Identify which cell holds the provided text, then report its [X, Y] central coordinate. 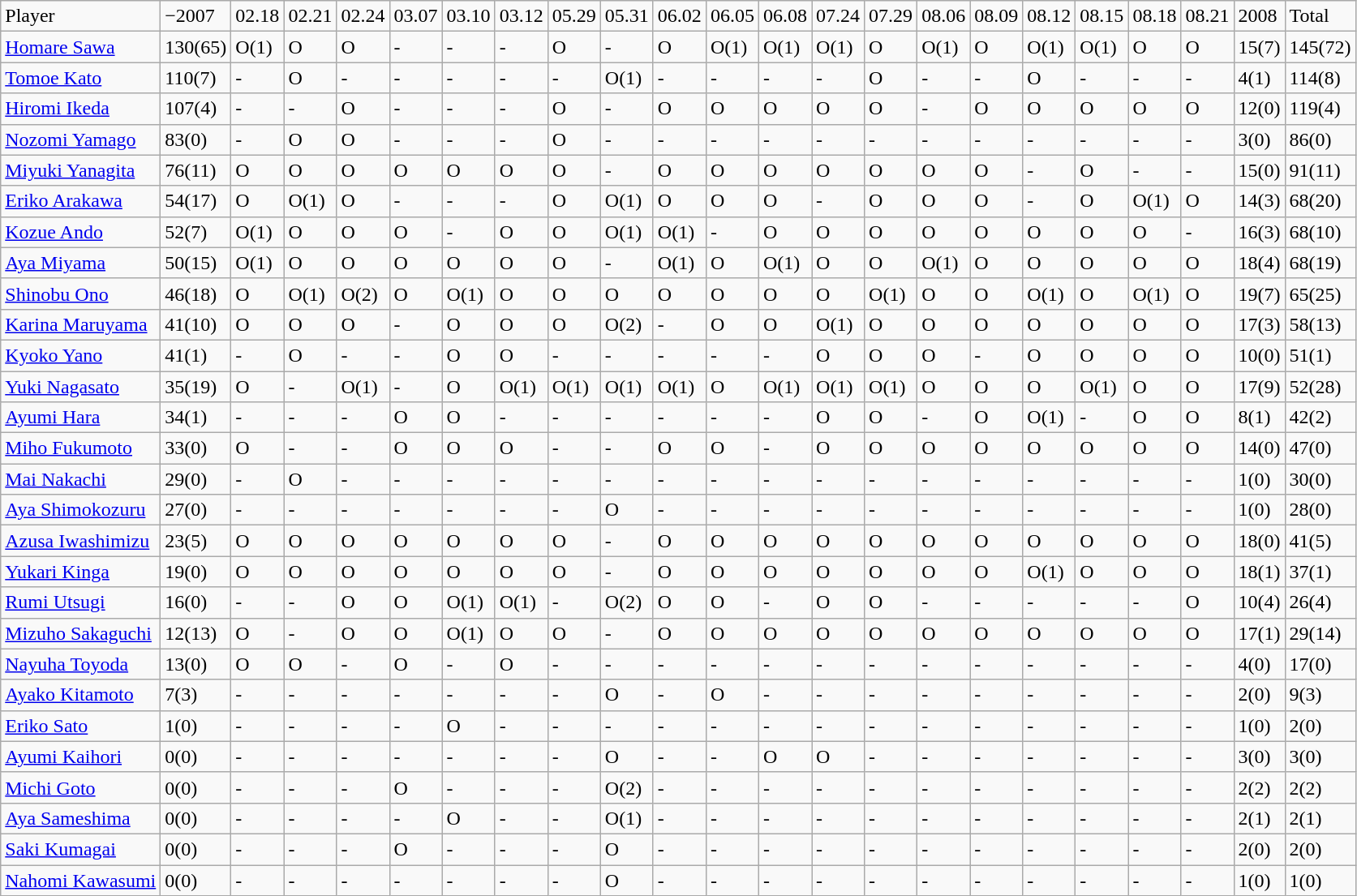
68(10) [1320, 232]
4(1) [1259, 78]
05.31 [626, 16]
Yuki Nagasato [81, 387]
05.29 [574, 16]
07.24 [839, 16]
41(5) [1320, 541]
03.10 [469, 16]
Total [1320, 16]
06.08 [785, 16]
2008 [1259, 16]
12(13) [196, 633]
86(0) [1320, 139]
08.06 [944, 16]
02.18 [258, 16]
14(0) [1259, 448]
17(0) [1320, 664]
76(11) [196, 170]
Ayako Kitamoto [81, 695]
Aya Sameshima [81, 818]
Nayuha Toyoda [81, 664]
Ayumi Kaihori [81, 757]
42(2) [1320, 418]
83(0) [196, 139]
91(11) [1320, 170]
Eriko Arakawa [81, 201]
Tomoe Kato [81, 78]
Mizuho Sakaguchi [81, 633]
41(10) [196, 324]
Yukari Kinga [81, 572]
03.07 [415, 16]
12(0) [1259, 109]
19(0) [196, 572]
68(19) [1320, 263]
26(4) [1320, 602]
19(7) [1259, 294]
Aya Shimokozuru [81, 510]
Karina Maruyama [81, 324]
107(4) [196, 109]
13(0) [196, 664]
−2007 [196, 16]
28(0) [1320, 510]
07.29 [891, 16]
18(0) [1259, 541]
03.12 [521, 16]
Aya Miyama [81, 263]
10(4) [1259, 602]
29(0) [196, 479]
Kozue Ando [81, 232]
02.21 [310, 16]
08.12 [1050, 16]
17(9) [1259, 387]
10(0) [1259, 355]
Miyuki Yanagita [81, 170]
29(14) [1320, 633]
18(4) [1259, 263]
68(20) [1320, 201]
4(0) [1259, 664]
27(0) [196, 510]
47(0) [1320, 448]
16(3) [1259, 232]
50(15) [196, 263]
46(18) [196, 294]
51(1) [1320, 355]
114(8) [1320, 78]
08.21 [1207, 16]
08.09 [996, 16]
33(0) [196, 448]
7(3) [196, 695]
Kyoko Yano [81, 355]
Miho Fukumoto [81, 448]
16(0) [196, 602]
130(65) [196, 47]
06.05 [732, 16]
52(28) [1320, 387]
17(1) [1259, 633]
Michi Goto [81, 787]
Nozomi Yamago [81, 139]
8(1) [1259, 418]
65(25) [1320, 294]
23(5) [196, 541]
Homare Sawa [81, 47]
Azusa Iwashimizu [81, 541]
30(0) [1320, 479]
34(1) [196, 418]
52(7) [196, 232]
37(1) [1320, 572]
08.15 [1101, 16]
14(3) [1259, 201]
58(13) [1320, 324]
110(7) [196, 78]
08.18 [1155, 16]
17(3) [1259, 324]
02.24 [363, 16]
15(0) [1259, 170]
35(19) [196, 387]
Ayumi Hara [81, 418]
54(17) [196, 201]
145(72) [1320, 47]
Eriko Sato [81, 726]
Rumi Utsugi [81, 602]
06.02 [680, 16]
Saki Kumagai [81, 849]
Mai Nakachi [81, 479]
Hiromi Ikeda [81, 109]
41(1) [196, 355]
9(3) [1320, 695]
18(1) [1259, 572]
119(4) [1320, 109]
Shinobu Ono [81, 294]
Nahomi Kawasumi [81, 880]
15(7) [1259, 47]
Player [81, 16]
